Return the [X, Y] coordinate for the center point of the cell that contains the specified text.  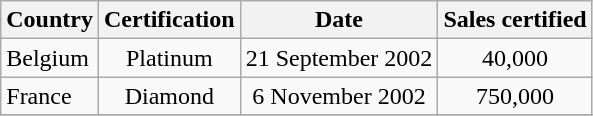
21 September 2002 [339, 58]
6 November 2002 [339, 96]
750,000 [515, 96]
France [50, 96]
40,000 [515, 58]
Platinum [169, 58]
Date [339, 20]
Sales certified [515, 20]
Diamond [169, 96]
Country [50, 20]
Belgium [50, 58]
Certification [169, 20]
